Extract the (X, Y) coordinate from the center of the cell holding the provided text.  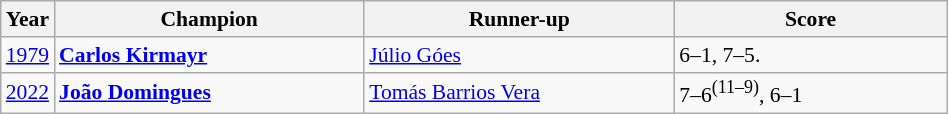
Tomás Barrios Vera (519, 92)
1979 (28, 55)
Carlos Kirmayr (209, 55)
Score (810, 19)
2022 (28, 92)
6–1, 7–5. (810, 55)
7–6(11–9), 6–1 (810, 92)
Júlio Góes (519, 55)
Year (28, 19)
Runner-up (519, 19)
João Domingues (209, 92)
Champion (209, 19)
